Scan for the cell matching the given text and deliver its (X, Y) coordinate at center. 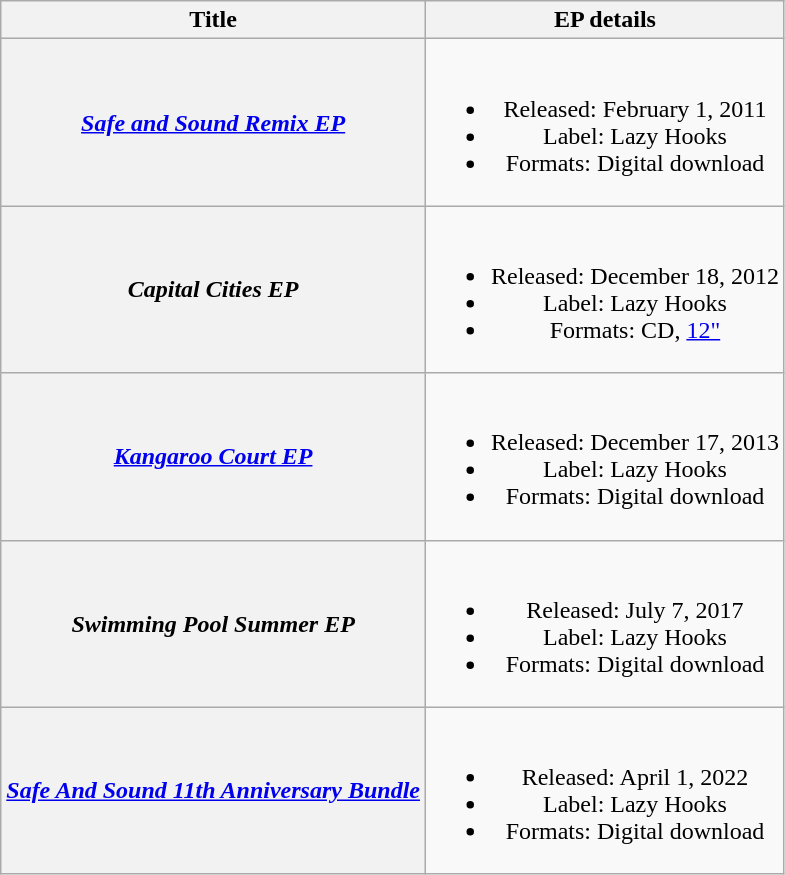
Swimming Pool Summer EP (214, 624)
Released: December 18, 2012Label: Lazy HooksFormats: CD, 12" (604, 290)
Capital Cities EP (214, 290)
Released: April 1, 2022Label: Lazy HooksFormats: Digital download (604, 790)
Released: July 7, 2017Label: Lazy HooksFormats: Digital download (604, 624)
Kangaroo Court EP (214, 456)
Released: December 17, 2013Label: Lazy HooksFormats: Digital download (604, 456)
Safe and Sound Remix EP (214, 122)
Safe And Sound 11th Anniversary Bundle (214, 790)
Released: February 1, 2011Label: Lazy HooksFormats: Digital download (604, 122)
EP details (604, 20)
Title (214, 20)
